Identify which cell holds the provided text, then report its [x, y] central coordinate. 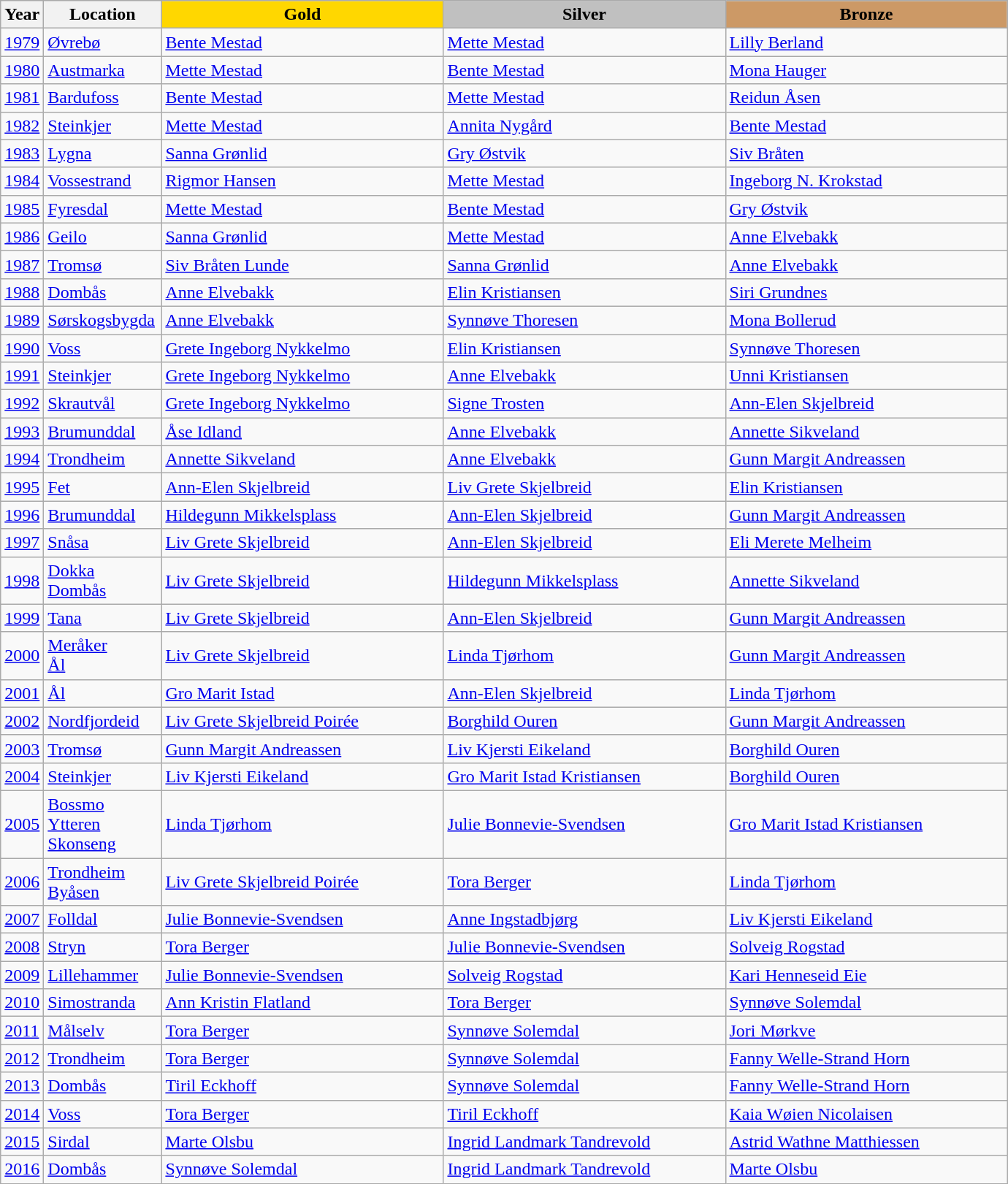
1991 [22, 376]
Lilly Berland [866, 42]
Year [22, 15]
Ann Kristin Flatland [302, 1003]
Annita Nygård [584, 126]
2007 [22, 920]
2002 [22, 721]
2005 [22, 824]
BossmoYtterenSkonseng [102, 824]
1990 [22, 348]
Astrid Wathne Matthiessen [866, 1142]
2003 [22, 749]
Snåsa [102, 543]
Reidun Åsen [866, 98]
MeråkerÅl [102, 656]
Kaia Wøien Nicolaisen [866, 1114]
Kari Henneseid Eie [866, 975]
Anne Ingstadbjørg [584, 920]
2010 [22, 1003]
Location [102, 15]
Sørskogsbygda [102, 320]
1992 [22, 404]
Mona Bollerud [866, 320]
TrondheimByåsen [102, 881]
2014 [22, 1114]
1986 [22, 237]
1997 [22, 543]
Austmarka [102, 70]
Nordfjordeid [102, 721]
Bardufoss [102, 98]
1979 [22, 42]
Gro Marit Istad [302, 693]
Mona Hauger [866, 70]
Fet [102, 487]
Stryn [102, 947]
Sirdal [102, 1142]
1982 [22, 126]
1985 [22, 209]
Eli Merete Melheim [866, 543]
Tana [102, 618]
Folldal [102, 920]
Signe Trosten [584, 404]
Rigmor Hansen [302, 181]
2016 [22, 1169]
1984 [22, 181]
Simostranda [102, 1003]
2011 [22, 1031]
Fyresdal [102, 209]
1989 [22, 320]
2000 [22, 656]
Lillehammer [102, 975]
Siri Grundnes [866, 292]
1998 [22, 580]
Bronze [866, 15]
1999 [22, 618]
1994 [22, 459]
2008 [22, 947]
1981 [22, 98]
1993 [22, 432]
2006 [22, 881]
Unni Kristiansen [866, 376]
2015 [22, 1142]
Målselv [102, 1031]
2009 [22, 975]
Siv Bråten [866, 153]
Ål [102, 693]
DokkaDombås [102, 580]
Geilo [102, 237]
1983 [22, 153]
2001 [22, 693]
Siv Bråten Lunde [302, 264]
Silver [584, 15]
1980 [22, 70]
1987 [22, 264]
Skrautvål [102, 404]
2004 [22, 776]
Lygna [102, 153]
Jori Mørkve [866, 1031]
2012 [22, 1058]
Åse Idland [302, 432]
1995 [22, 487]
1996 [22, 515]
Ingeborg N. Krokstad [866, 181]
1988 [22, 292]
Vossestrand [102, 181]
Gold [302, 15]
Øvrebø [102, 42]
2013 [22, 1086]
